Extract the (x, y) coordinate from the center of the cell holding the provided text.  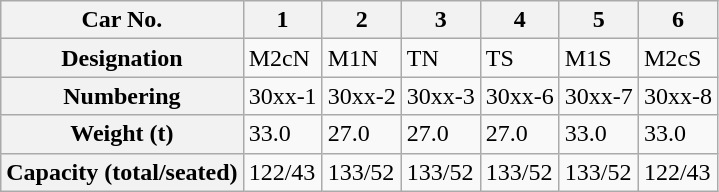
30xx-1 (282, 96)
M1S (598, 58)
30xx-3 (440, 96)
TS (520, 58)
30xx-7 (598, 96)
6 (678, 20)
30xx-6 (520, 96)
Weight (t) (122, 134)
1 (282, 20)
3 (440, 20)
5 (598, 20)
2 (362, 20)
M2cS (678, 58)
30xx-2 (362, 96)
Car No. (122, 20)
4 (520, 20)
M1N (362, 58)
Designation (122, 58)
M2cN (282, 58)
30xx-8 (678, 96)
Numbering (122, 96)
TN (440, 58)
Capacity (total/seated) (122, 172)
